Output the (X, Y) coordinate of the center of the cell containing the given text.  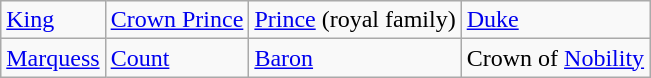
Duke (555, 20)
Count (177, 58)
King (53, 20)
Marquess (53, 58)
Crown Prince (177, 20)
Prince (royal family) (355, 20)
Baron (355, 58)
Crown of Nobility (555, 58)
